Search for the cell housing the specified text and yield its (X, Y) center coordinate. 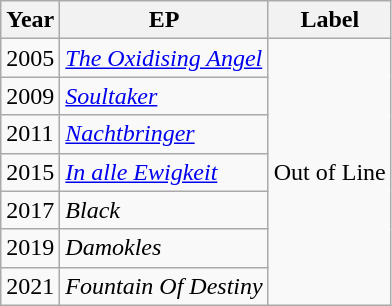
2017 (30, 210)
Out of Line (330, 172)
Soultaker (164, 96)
Fountain Of Destiny (164, 286)
The Oxidising Angel (164, 58)
2011 (30, 134)
2015 (30, 172)
2021 (30, 286)
Damokles (164, 248)
Nachtbringer (164, 134)
EP (164, 20)
2005 (30, 58)
In alle Ewigkeit (164, 172)
Year (30, 20)
2009 (30, 96)
Black (164, 210)
2019 (30, 248)
Label (330, 20)
